Locate the cell with the specified text and output its [x, y] center coordinate. 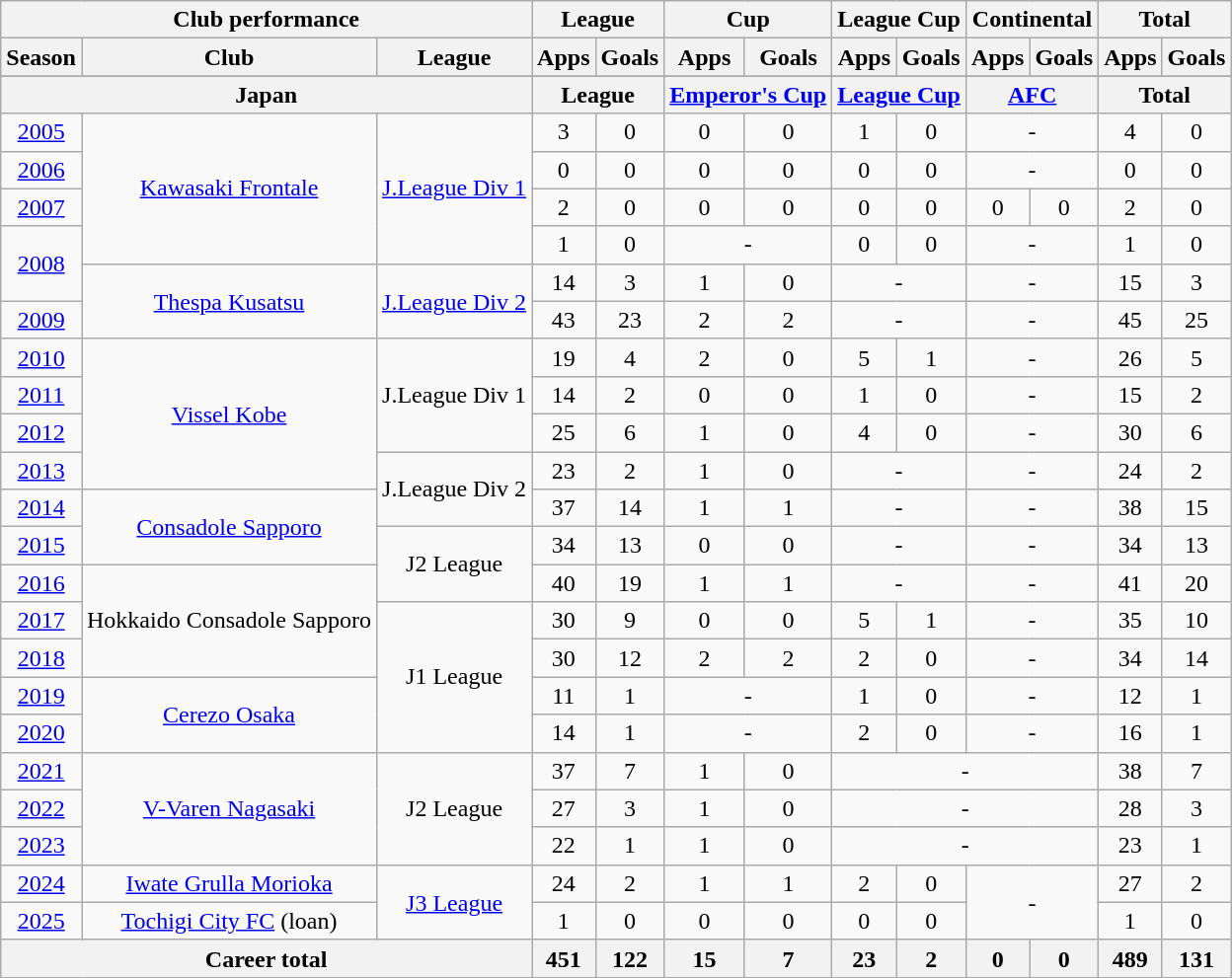
131 [1196, 958]
J3 League [454, 902]
2020 [41, 733]
Club [229, 57]
2011 [41, 395]
2006 [41, 170]
2023 [41, 846]
V-Varen Nagasaki [229, 808]
2021 [41, 771]
Club performance [267, 20]
Season [41, 57]
Tochigi City FC (loan) [229, 921]
Hokkaido Consadole Sapporo [229, 621]
2025 [41, 921]
2014 [41, 508]
Thespa Kusatsu [229, 301]
9 [630, 621]
Kawasaki Frontale [229, 188]
2018 [41, 658]
122 [630, 958]
Cerezo Osaka [229, 715]
2015 [41, 546]
2016 [41, 583]
41 [1130, 583]
35 [1130, 621]
2009 [41, 320]
20 [1196, 583]
45 [1130, 320]
AFC [1032, 95]
Career total [267, 958]
Continental [1032, 20]
Cup [748, 20]
489 [1130, 958]
Emperor's Cup [748, 95]
2012 [41, 432]
2019 [41, 696]
10 [1196, 621]
Vissel Kobe [229, 414]
43 [564, 320]
2008 [41, 263]
Japan [267, 95]
40 [564, 583]
2013 [41, 471]
11 [564, 696]
16 [1130, 733]
2005 [41, 132]
2022 [41, 808]
451 [564, 958]
26 [1130, 357]
2010 [41, 357]
2024 [41, 883]
Iwate Grulla Morioka [229, 883]
22 [564, 846]
2007 [41, 207]
28 [1130, 808]
2017 [41, 621]
Consadole Sapporo [229, 527]
J1 League [454, 677]
